From the cell containing the given text, extract its center point as (x, y) coordinate. 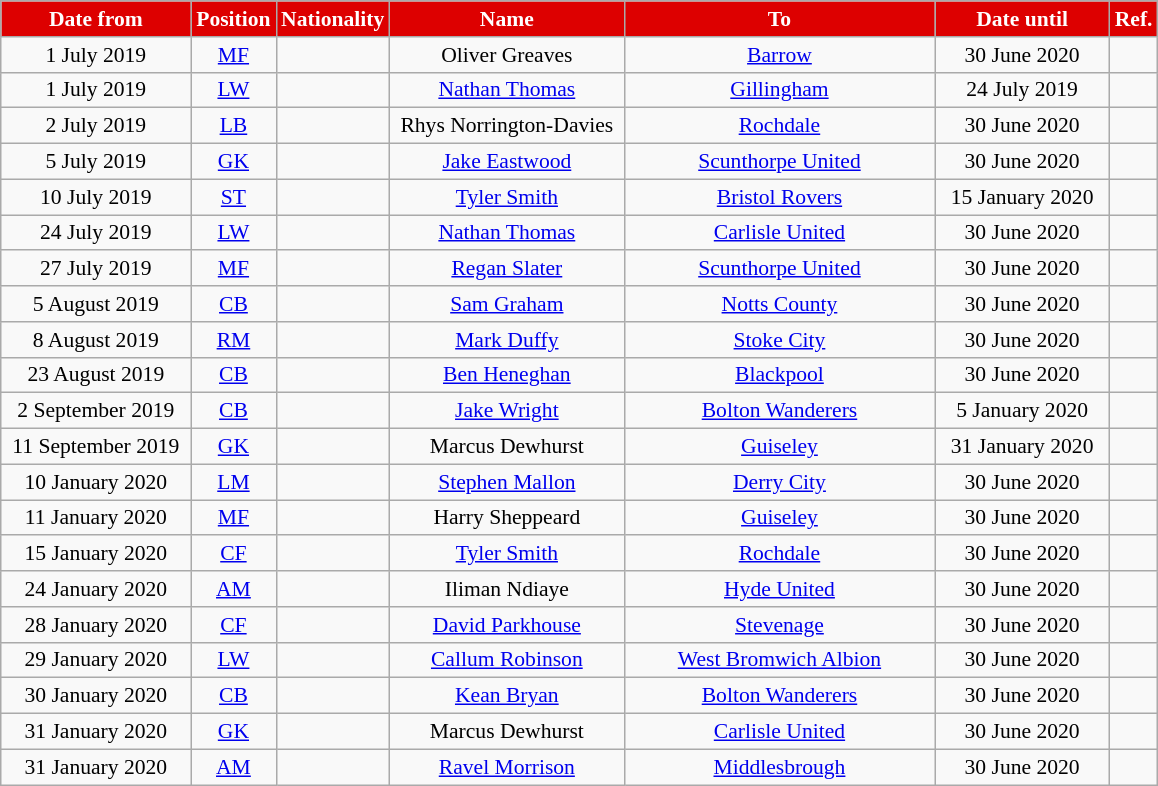
Bristol Rovers (779, 197)
Name (506, 19)
11 September 2019 (96, 447)
Notts County (779, 304)
10 July 2019 (96, 197)
Kean Bryan (506, 696)
LB (234, 126)
2 July 2019 (96, 126)
Stephen Mallon (506, 482)
Jake Eastwood (506, 162)
Hyde United (779, 589)
Nationality (332, 19)
Stoke City (779, 340)
28 January 2020 (96, 625)
23 August 2019 (96, 375)
Ben Heneghan (506, 375)
To (779, 19)
11 January 2020 (96, 518)
Barrow (779, 55)
Regan Slater (506, 269)
5 August 2019 (96, 304)
Ref. (1134, 19)
Gillingham (779, 90)
Stevenage (779, 625)
Blackpool (779, 375)
27 July 2019 (96, 269)
Position (234, 19)
Date until (1022, 19)
10 January 2020 (96, 482)
Harry Sheppeard (506, 518)
Derry City (779, 482)
ST (234, 197)
8 August 2019 (96, 340)
West Bromwich Albion (779, 660)
29 January 2020 (96, 660)
Mark Duffy (506, 340)
5 January 2020 (1022, 411)
5 July 2019 (96, 162)
RM (234, 340)
Callum Robinson (506, 660)
Rhys Norrington-Davies (506, 126)
24 January 2020 (96, 589)
Iliman Ndiaye (506, 589)
Date from (96, 19)
LM (234, 482)
David Parkhouse (506, 625)
Oliver Greaves (506, 55)
Ravel Morrison (506, 767)
Sam Graham (506, 304)
30 January 2020 (96, 696)
2 September 2019 (96, 411)
Middlesbrough (779, 767)
Jake Wright (506, 411)
